Extract the (X, Y) coordinate from the center of the cell holding the provided text.  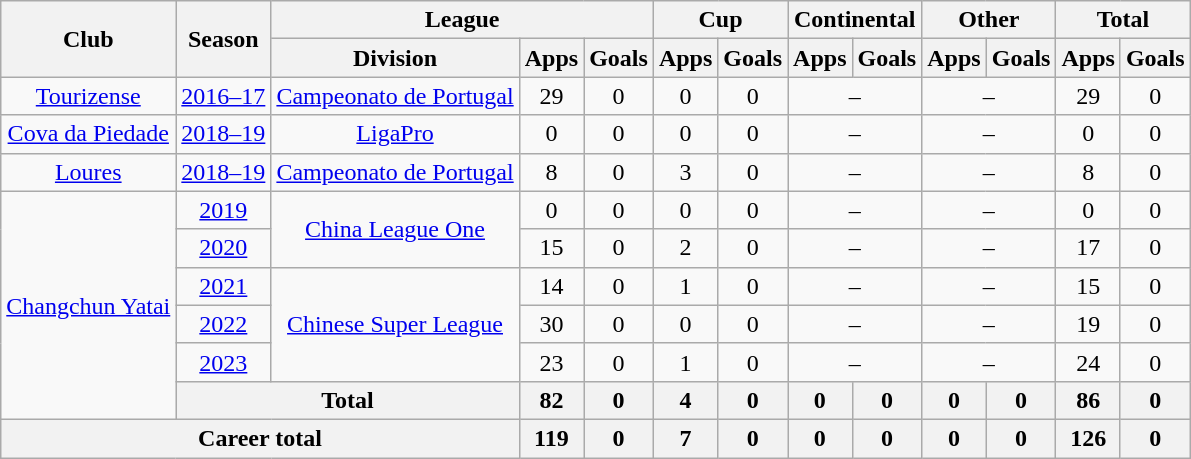
119 (551, 438)
2023 (224, 362)
Loures (88, 172)
30 (551, 324)
Club (88, 39)
23 (551, 362)
Division (395, 58)
Cup (720, 20)
3 (685, 172)
19 (1088, 324)
2019 (224, 210)
Cova da Piedade (88, 134)
126 (1088, 438)
2016–17 (224, 96)
League (462, 20)
Chinese Super League (395, 324)
Tourizense (88, 96)
Continental (855, 20)
2020 (224, 248)
Changchun Yatai (88, 305)
82 (551, 400)
4 (685, 400)
China League One (395, 229)
14 (551, 286)
2 (685, 248)
24 (1088, 362)
7 (685, 438)
2022 (224, 324)
2021 (224, 286)
17 (1088, 248)
Career total (260, 438)
Season (224, 39)
86 (1088, 400)
Other (989, 20)
LigaPro (395, 134)
